Return [X, Y] of the center of cell containing provided text 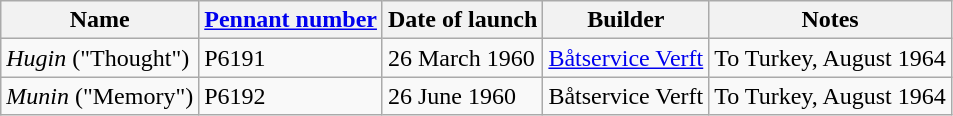
Notes [830, 20]
P6192 [291, 96]
Pennant number [291, 20]
P6191 [291, 58]
26 March 1960 [462, 58]
Name [100, 20]
26 June 1960 [462, 96]
Date of launch [462, 20]
Builder [626, 20]
Hugin ("Thought") [100, 58]
Munin ("Memory") [100, 96]
